For the text-containing cell, return its midpoint in [X, Y] coordinate format. 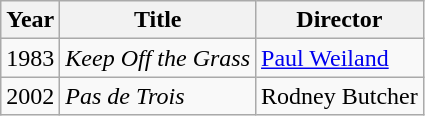
Paul Weiland [340, 58]
1983 [30, 58]
2002 [30, 96]
Year [30, 20]
Rodney Butcher [340, 96]
Pas de Trois [158, 96]
Keep Off the Grass [158, 58]
Title [158, 20]
Director [340, 20]
